Capture the cell that displays the provided text and extract its (X, Y) central coordinate. 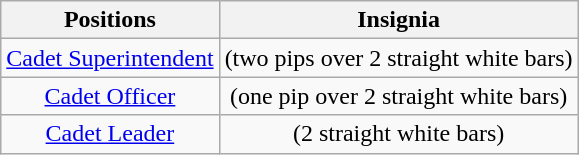
(two pips over 2 straight white bars) (398, 58)
(2 straight white bars) (398, 134)
Cadet Leader (110, 134)
(one pip over 2 straight white bars) (398, 96)
Cadet Superintendent (110, 58)
Cadet Officer (110, 96)
Positions (110, 20)
Insignia (398, 20)
